Identify which cell holds the provided text, then report its (X, Y) central coordinate. 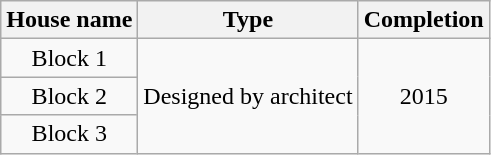
Type (248, 20)
Block 3 (70, 134)
Block 1 (70, 58)
House name (70, 20)
Designed by architect (248, 96)
2015 (424, 96)
Completion (424, 20)
Block 2 (70, 96)
